Identify which cell holds the provided text, then report its (X, Y) central coordinate. 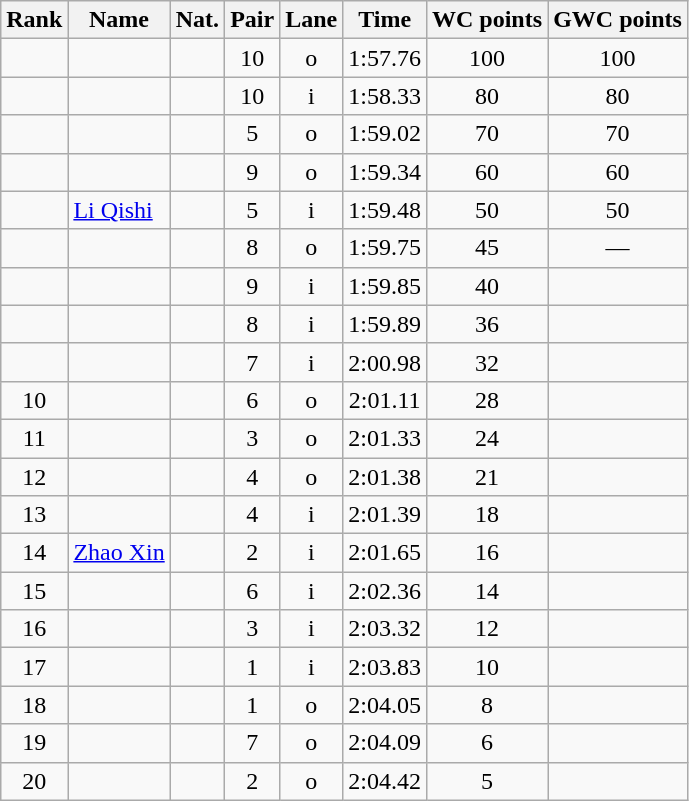
1:59.34 (385, 172)
1:59.48 (385, 210)
2:00.98 (385, 362)
Name (119, 20)
2:03.32 (385, 629)
32 (486, 362)
— (618, 248)
Nat. (197, 20)
Li Qishi (119, 210)
19 (34, 743)
1:58.33 (385, 96)
11 (34, 438)
Pair (252, 20)
2:04.09 (385, 743)
15 (34, 591)
Rank (34, 20)
24 (486, 438)
13 (34, 515)
17 (34, 667)
20 (34, 781)
1:57.76 (385, 58)
2:01.38 (385, 477)
Time (385, 20)
36 (486, 324)
1:59.02 (385, 134)
1:59.89 (385, 324)
1:59.85 (385, 286)
21 (486, 477)
2:01.65 (385, 553)
2:01.33 (385, 438)
Lane (312, 20)
2:03.83 (385, 667)
Zhao Xin (119, 553)
28 (486, 400)
1:59.75 (385, 248)
GWC points (618, 20)
40 (486, 286)
2:02.36 (385, 591)
WC points (486, 20)
2:01.39 (385, 515)
2:04.05 (385, 705)
2:01.11 (385, 400)
45 (486, 248)
2:04.42 (385, 781)
